Capture the cell that displays the provided text and extract its (x, y) central coordinate. 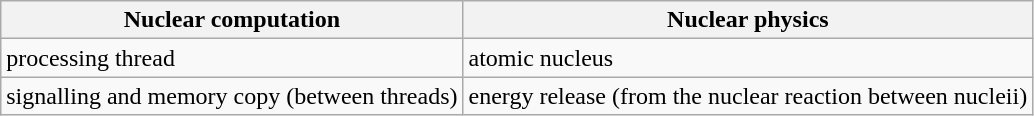
signalling and memory copy (between threads) (232, 96)
energy release (from the nuclear reaction between nucleii) (748, 96)
atomic nucleus (748, 58)
processing thread (232, 58)
Nuclear physics (748, 20)
Nuclear computation (232, 20)
